Find where the given text appears and provide that cell's center as [x, y] coordinate. 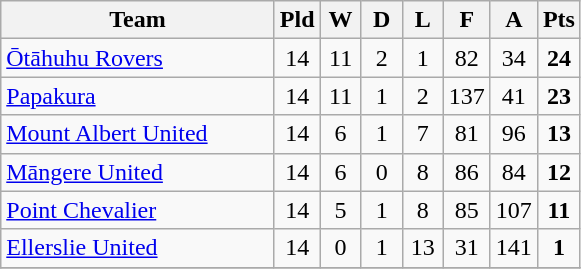
84 [514, 172]
Pld [297, 20]
24 [558, 58]
23 [558, 96]
A [514, 20]
41 [514, 96]
Papakura [138, 96]
85 [466, 210]
5 [340, 210]
137 [466, 96]
Māngere United [138, 172]
D [382, 20]
Ellerslie United [138, 248]
Ōtāhuhu Rovers [138, 58]
Mount Albert United [138, 134]
107 [514, 210]
12 [558, 172]
141 [514, 248]
96 [514, 134]
Pts [558, 20]
86 [466, 172]
L [422, 20]
34 [514, 58]
F [466, 20]
W [340, 20]
82 [466, 58]
81 [466, 134]
7 [422, 134]
31 [466, 248]
Point Chevalier [138, 210]
Team [138, 20]
